Determine the (X, Y) coordinate at the center of the cell enclosing the given text.  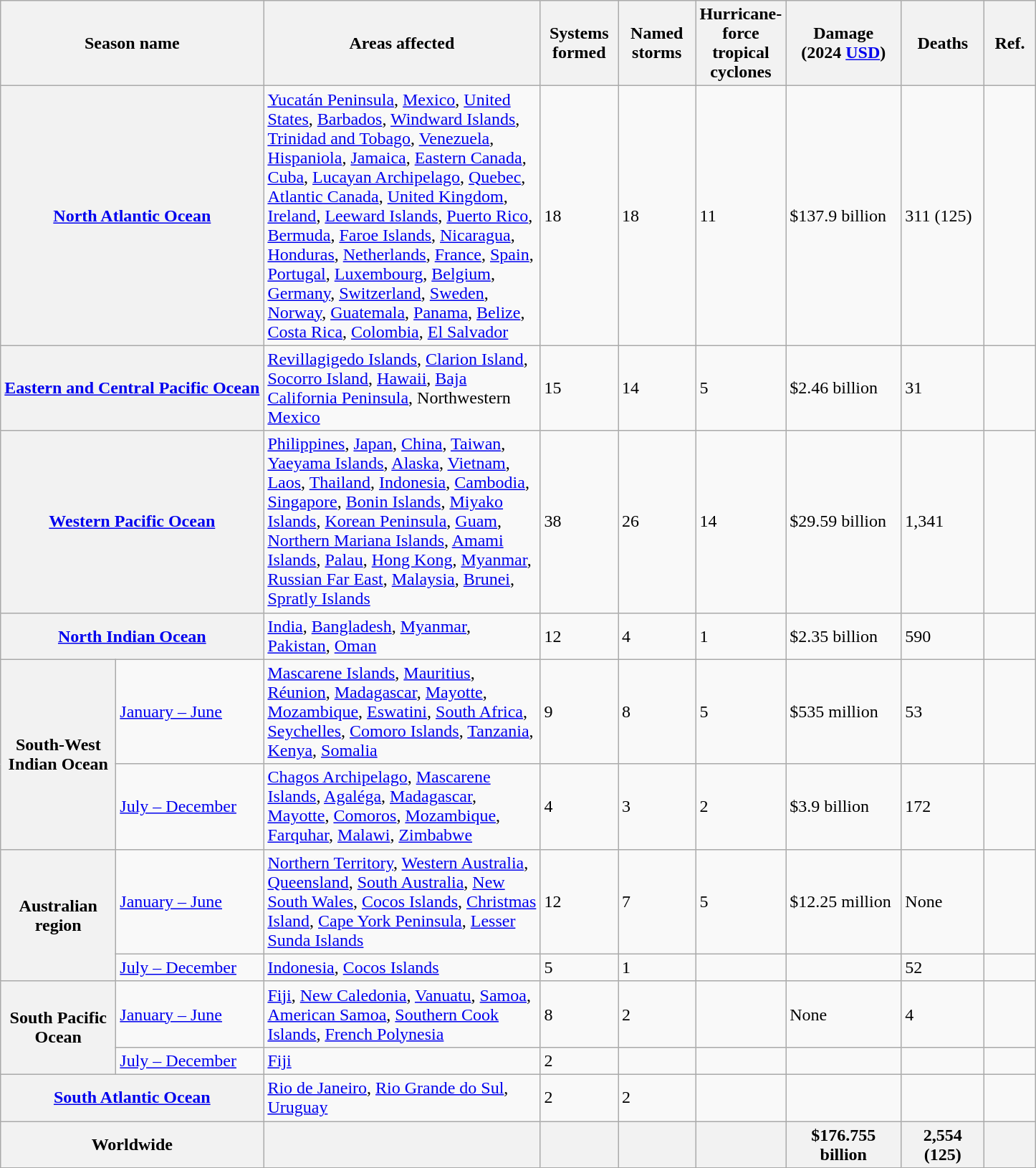
India, Bangladesh, Myanmar, Pakistan, Oman (402, 636)
$137.9 billion (844, 216)
590 (943, 636)
$535 million (844, 712)
Chagos Archipelago, Mascarene Islands, Agaléga, Madagascar, Mayotte, Comoros, Mozambique, Farquhar, Malawi, Zimbabwe (402, 807)
$12.25 million (844, 901)
11 (741, 216)
Worldwide (132, 1144)
52 (943, 967)
$3.9 billion (844, 807)
38 (579, 522)
Damage(2024 USD) (844, 43)
$176.755 billion (844, 1144)
172 (943, 807)
Named storms (656, 43)
$2.46 billion (844, 388)
Eastern and Central Pacific Ocean (132, 388)
Indonesia, Cocos Islands (402, 967)
1,341 (943, 522)
North Atlantic Ocean (132, 216)
53 (943, 712)
Fiji, New Caledonia, Vanuatu, Samoa, American Samoa, Southern Cook Islands, French Polynesia (402, 1014)
Ref. (1010, 43)
3 (656, 807)
$29.59 billion (844, 522)
15 (579, 388)
Mascarene Islands, Mauritius, Réunion, Madagascar, Mayotte, Mozambique, Eswatini, South Africa, Seychelles, Comoro Islands, Tanzania, Kenya, Somalia (402, 712)
311 (125) (943, 216)
Hurricane-forcetropical cyclones (741, 43)
Revillagigedo Islands, Clarion Island, Socorro Island, Hawaii, Baja California Peninsula, Northwestern Mexico (402, 388)
North Indian Ocean (132, 636)
Areas affected (402, 43)
Deaths (943, 43)
31 (943, 388)
Western Pacific Ocean (132, 522)
26 (656, 522)
South Atlantic Ocean (132, 1098)
South-West Indian Ocean (59, 754)
2,554 (125) (943, 1144)
Australian region (59, 915)
$2.35 billion (844, 636)
7 (656, 901)
Systems formed (579, 43)
Rio de Janeiro, Rio Grande do Sul, Uruguay (402, 1098)
Fiji (402, 1061)
South Pacific Ocean (59, 1028)
Season name (132, 43)
9 (579, 712)
